Return the [x, y] coordinate for the center point of the cell that contains the specified text.  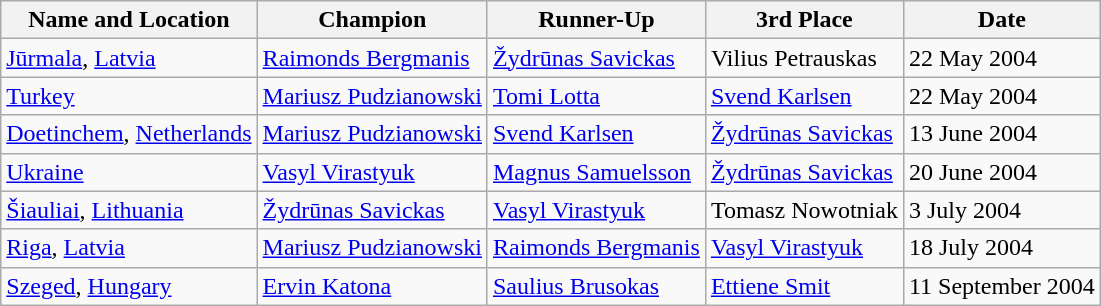
Champion [372, 20]
Szeged, Hungary [129, 286]
Ettiene Smit [804, 286]
Ukraine [129, 172]
Magnus Samuelsson [596, 172]
3 July 2004 [1002, 210]
Tomasz Nowotniak [804, 210]
Doetinchem, Netherlands [129, 134]
Tomi Lotta [596, 96]
Riga, Latvia [129, 248]
Runner-Up [596, 20]
13 June 2004 [1002, 134]
Šiauliai, Lithuania [129, 210]
20 June 2004 [1002, 172]
Ervin Katona [372, 286]
Turkey [129, 96]
Saulius Brusokas [596, 286]
Vilius Petrauskas [804, 58]
Date [1002, 20]
18 July 2004 [1002, 248]
Name and Location [129, 20]
Jūrmala, Latvia [129, 58]
11 September 2004 [1002, 286]
3rd Place [804, 20]
